Return the [x, y] coordinate for the center point of the cell that contains the specified text.  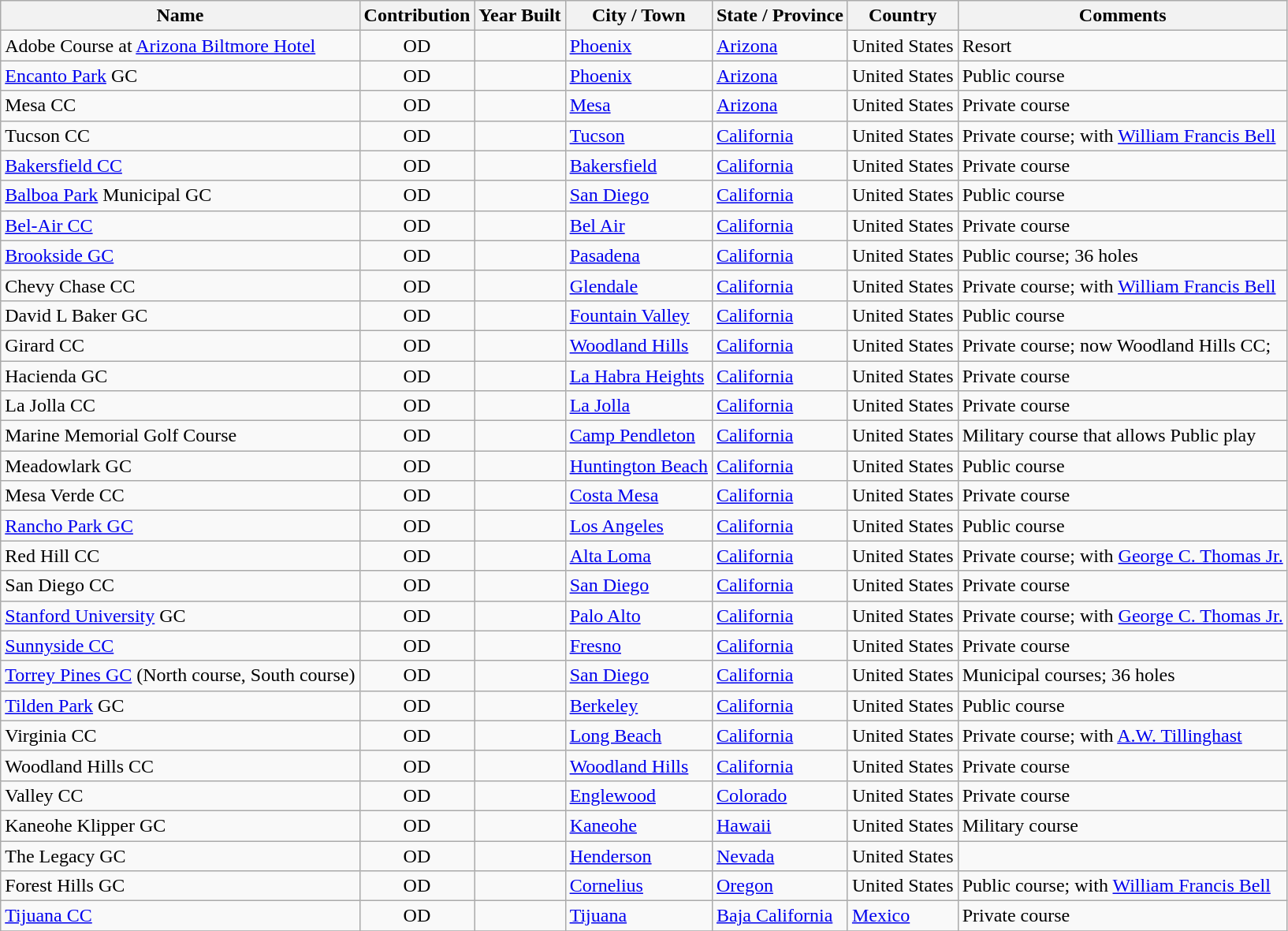
Costa Mesa [638, 496]
Red Hill CC [180, 556]
Fresno [638, 646]
Valley CC [180, 795]
Colorado [780, 795]
Adobe Course at Arizona Biltmore Hotel [180, 46]
The Legacy GC [180, 855]
Tucson CC [180, 136]
Balboa Park Municipal GC [180, 196]
Cornelius [638, 886]
La Jolla [638, 406]
Bel-Air CC [180, 225]
Long Beach [638, 735]
Mesa Verde CC [180, 496]
Sunnyside CC [180, 646]
Henderson [638, 855]
Contribution [417, 16]
Pasadena [638, 255]
Kaneohe Klipper GC [180, 825]
Mexico [903, 916]
Kaneohe [638, 825]
Englewood [638, 795]
Hacienda GC [180, 376]
Torrey Pines GC (North course, South course) [180, 676]
Public course; with William Francis Bell [1122, 886]
Baja California [780, 916]
Fountain Valley [638, 315]
Year Built [520, 16]
Alta Loma [638, 556]
Glendale [638, 285]
Military course that allows Public play [1122, 436]
Camp Pendleton [638, 436]
Stanford University GC [180, 616]
Woodland Hills CC [180, 765]
Bakersfield [638, 166]
Mesa [638, 106]
Private course; now Woodland Hills CC; [1122, 345]
Rancho Park GC [180, 526]
Tijuana CC [180, 916]
Virginia CC [180, 735]
Bel Air [638, 225]
Huntington Beach [638, 466]
Encanto Park GC [180, 76]
Tucson [638, 136]
Forest Hills GC [180, 886]
Private course; with A.W. Tillinghast [1122, 735]
Tijuana [638, 916]
Chevy Chase CC [180, 285]
La Habra Heights [638, 376]
San Diego CC [180, 586]
Los Angeles [638, 526]
Name [180, 16]
Brookside GC [180, 255]
Nevada [780, 855]
Berkeley [638, 706]
Girard CC [180, 345]
Meadowlark GC [180, 466]
Bakersfield CC [180, 166]
Tilden Park GC [180, 706]
Hawaii [780, 825]
Marine Memorial Golf Course [180, 436]
City / Town [638, 16]
Oregon [780, 886]
Palo Alto [638, 616]
Comments [1122, 16]
Country [903, 16]
State / Province [780, 16]
La Jolla CC [180, 406]
Mesa CC [180, 106]
David L Baker GC [180, 315]
Public course; 36 holes [1122, 255]
Resort [1122, 46]
Military course [1122, 825]
Municipal courses; 36 holes [1122, 676]
